From the cell containing the given text, extract its center point as (X, Y) coordinate. 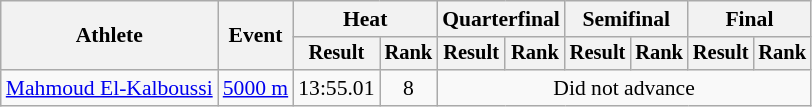
Event (256, 36)
Heat (365, 19)
Final (750, 19)
Quarterfinal (501, 19)
Did not advance (624, 88)
8 (409, 88)
5000 m (256, 88)
Semifinal (626, 19)
13:55.01 (336, 88)
Mahmoud El-Kalboussi (110, 88)
Athlete (110, 36)
